Detect which cell encompasses the target text, then output its [X, Y] center coordinate. 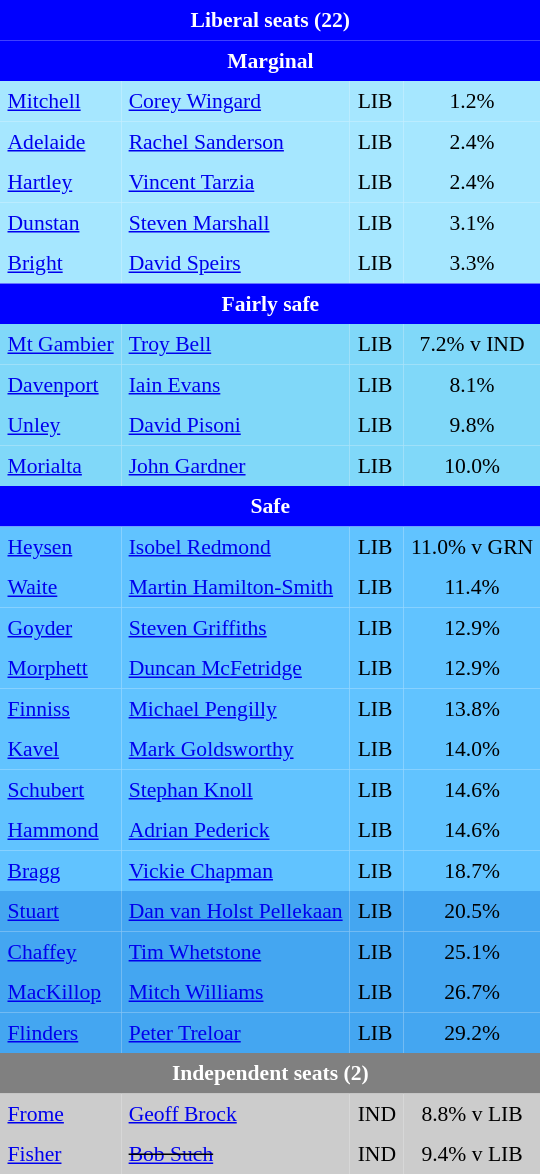
Finniss [60, 708]
Morphett [60, 668]
Davenport [60, 384]
Hartley [60, 182]
Adrian Pederick [236, 830]
Troy Bell [236, 344]
Morialta [60, 465]
Heysen [60, 546]
Adelaide [60, 141]
Rachel Sanderson [236, 141]
MacKillop [60, 992]
Stephan Knoll [236, 789]
Fisher [60, 1154]
Geoff Brock [236, 1113]
Unley [60, 425]
Isobel Redmond [236, 546]
Kavel [60, 749]
Peter Treloar [236, 1032]
Mitch Williams [236, 992]
Chaffey [60, 951]
David Speirs [236, 263]
Hammond [60, 830]
Bragg [60, 870]
Vincent Tarzia [236, 182]
Frome [60, 1113]
Tim Whetstone [236, 951]
Steven Marshall [236, 222]
Vickie Chapman [236, 870]
Waite [60, 587]
Goyder [60, 627]
Iain Evans [236, 384]
John Gardner [236, 465]
Bob Such [236, 1154]
Stuart [60, 911]
Bright [60, 263]
David Pisoni [236, 425]
Mitchell [60, 101]
Dunstan [60, 222]
Corey Wingard [236, 101]
Dan van Holst Pellekaan [236, 911]
Steven Griffiths [236, 627]
Martin Hamilton-Smith [236, 587]
Michael Pengilly [236, 708]
Flinders [60, 1032]
Duncan McFetridge [236, 668]
Mark Goldsworthy [236, 749]
Mt Gambier [60, 344]
Schubert [60, 789]
